Extract the [X, Y] coordinate from the center of the cell holding the provided text.  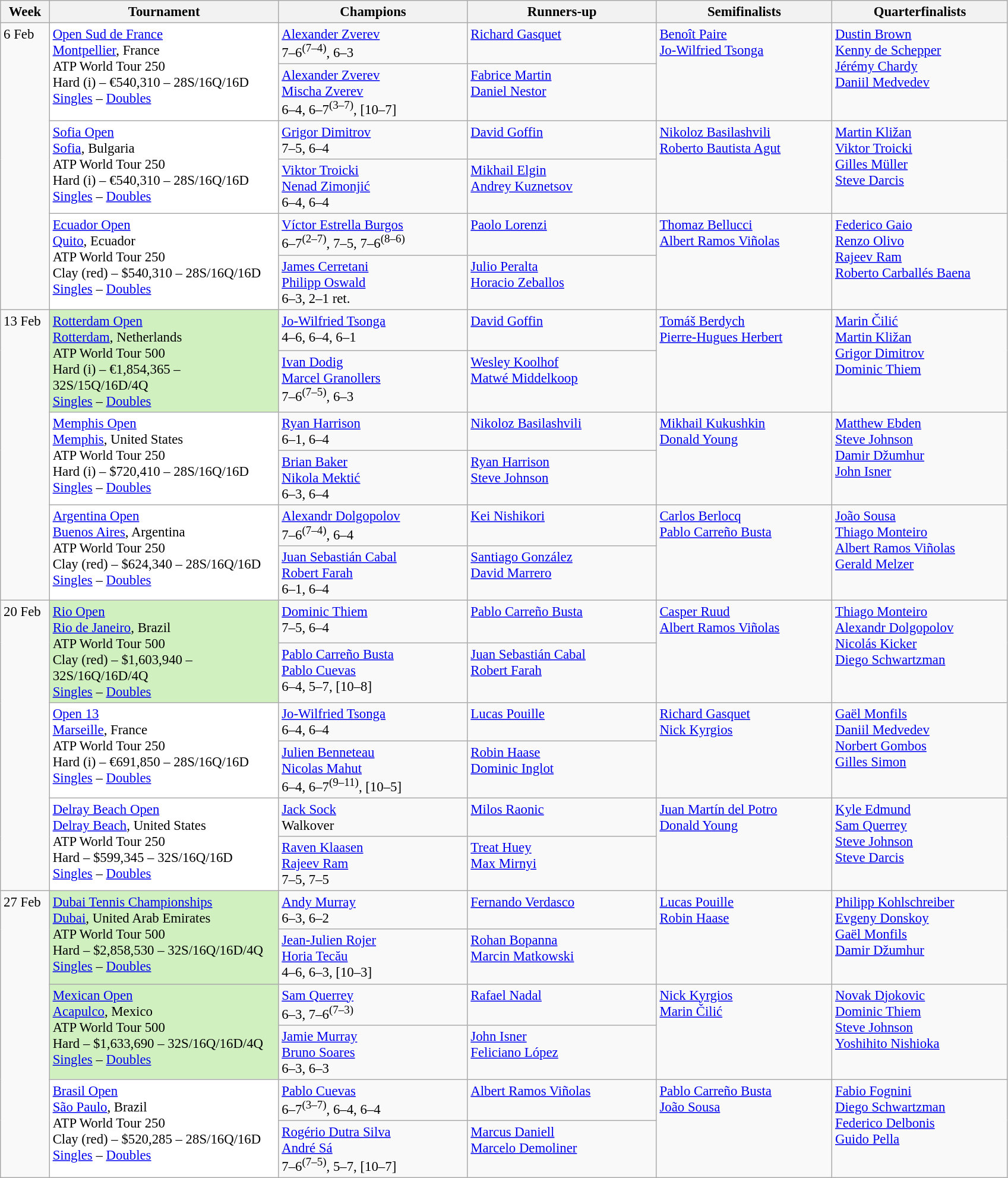
Ryan Harrison Steve Johnson [562, 478]
Juan Sebastián Cabal Robert Farah 6–1, 6–4 [373, 573]
Marin Čilić Martin Kližan Grigor Dimitrov Dominic Thiem [920, 361]
Novak Djokovic Dominic Thiem Steve Johnson Yoshihito Nishioka [920, 1031]
Raven Klaasen Rajeev Ram7–5, 7–5 [373, 864]
Ecuador Open Quito, EcuadorATP World Tour 250Clay (red) – $540,310 – 28S/16Q/16D Singles – Doubles [164, 261]
Fabio Fognini Diego Schwartzman Federico Delbonis Guido Pella [920, 1129]
Santiago González David Marrero [562, 573]
Thiago Monteiro Alexandr Dolgopolov Nicolás Kicker Diego Schwartzman [920, 651]
Jo-Wilfried Tsonga 6–4, 6–4 [373, 722]
Champions [373, 12]
Milos Raonic [562, 817]
Marcus Daniell Marcelo Demoliner [562, 1149]
Jean-Julien Rojer Horia Tecău4–6, 6–3, [10–3] [373, 957]
27 Feb [25, 1034]
Dominic Thiem 7–5, 6–4 [373, 621]
Federico Gaio Renzo Olivo Rajeev Ram Roberto Carballés Baena [920, 261]
Nikoloz Basilashvili [562, 431]
Kei Nishikori [562, 525]
Grigor Dimitrov 7–5, 6–4 [373, 140]
Delray Beach Open Delray Beach, United StatesATP World Tour 250Hard – $599,345 – 32S/16Q/16D Singles – Doubles [164, 845]
Mikhail Kukushkin Donald Young [744, 458]
Sam Querrey6–3, 7–6(7–3) [373, 1004]
Mexican Open Acapulco, MexicoATP World Tour 500Hard – $1,633,690 – 32S/16Q/16D/4Q Singles – Doubles [164, 1031]
Fabrice Martin Daniel Nestor [562, 93]
Paolo Lorenzi [562, 234]
20 Feb [25, 746]
Fernando Verdasco [562, 910]
Ryan Harrison 6–1, 6–4 [373, 431]
Treat Huey Max Mirnyi [562, 864]
Albert Ramos Viñolas [562, 1100]
Dubai Tennis Championships Dubai, United Arab EmiratesATP World Tour 500Hard – $2,858,530 – 32S/16Q/16D/4Q Singles – Doubles [164, 937]
Philipp Kohlschreiber Evgeny Donskoy Gaël Monfils Damir Džumhur [920, 937]
Memphis Open Memphis, United StatesATP World Tour 250Hard (i) – $720,410 – 28S/16Q/16D Singles – Doubles [164, 458]
Kyle Edmund Sam Querrey Steve Johnson Steve Darcis [920, 845]
James Cerretani Philipp Oswald6–3, 2–1 ret. [373, 282]
João Sousa Thiago Monteiro Albert Ramos Viñolas Gerald Melzer [920, 552]
Thomaz Bellucci Albert Ramos Viñolas [744, 261]
Casper Ruud Albert Ramos Viñolas [744, 651]
Nick Kyrgios Marin Čilić [744, 1031]
Andy Murray 6–3, 6–2 [373, 910]
Benoît Paire Jo-Wilfried Tsonga [744, 72]
Alexander Zverev Mischa Zverev6–4, 6–7(3–7), [10–7] [373, 93]
Juan Martín del Potro Donald Young [744, 845]
Jo-Wilfried Tsonga 4–6, 6–4, 6–1 [373, 330]
Mikhail Elgin Andrey Kuznetsov [562, 187]
Lucas Pouille Robin Haase [744, 937]
Richard Gasquet Nick Kyrgios [744, 751]
Runners-up [562, 12]
Rohan Bopanna Marcin Matkowski [562, 957]
Gaël Monfils Daniil Medvedev Norbert Gombos Gilles Simon [920, 751]
Sofia Open Sofia, BulgariaATP World Tour 250Hard (i) – €540,310 – 28S/16Q/16D Singles – Doubles [164, 168]
Robin Haase Dominic Inglot [562, 770]
Open 13 Marseille, FranceATP World Tour 250Hard (i) – €691,850 – 28S/16Q/16D Singles – Doubles [164, 751]
Julien Benneteau Nicolas Mahut 6–4, 6–7(9–11), [10–5] [373, 770]
Rio Open Rio de Janeiro, BrazilATP World Tour 500Clay (red) – $1,603,940 – 32S/16Q/16D/4Q Singles – Doubles [164, 651]
Carlos Berlocq Pablo Carreño Busta [744, 552]
Pablo Carreño Busta [562, 621]
Jamie Murray Bruno Soares6–3, 6–3 [373, 1052]
Víctor Estrella Burgos 6–7(2–7), 7–5, 7–6(8–6) [373, 234]
Richard Gasquet [562, 44]
Week [25, 12]
Wesley Koolhof Matwé Middelkoop [562, 381]
Brian Baker Nikola Mektić 6–3, 6–4 [373, 478]
6 Feb [25, 166]
Tournament [164, 12]
Julio Peralta Horacio Zeballos [562, 282]
Brasil Open São Paulo, BrazilATP World Tour 250Clay (red) – $520,285 – 28S/16Q/16D Singles – Doubles [164, 1129]
John Isner Feliciano López [562, 1052]
Semifinalists [744, 12]
13 Feb [25, 455]
Pablo Carreño Busta Pablo Cuevas6–4, 5–7, [10–8] [373, 672]
Martin Kližan Viktor Troicki Gilles Müller Steve Darcis [920, 168]
Pablo Cuevas 6–7(3–7), 6–4, 6–4 [373, 1100]
Quarterfinalists [920, 12]
Pablo Carreño Busta João Sousa [744, 1129]
Tomáš Berdych Pierre-Hugues Herbert [744, 361]
Ivan Dodig Marcel Granollers 7–6(7–5), 6–3 [373, 381]
Dustin Brown Kenny de Schepper Jérémy Chardy Daniil Medvedev [920, 72]
Viktor Troicki Nenad Zimonjić6–4, 6–4 [373, 187]
Lucas Pouille [562, 722]
Alexander Zverev7–6(7–4), 6–3 [373, 44]
Jack SockWalkover [373, 817]
Rotterdam Open Rotterdam, NetherlandsATP World Tour 500Hard (i) – €1,854,365 – 32S/15Q/16D/4Q Singles – Doubles [164, 361]
Nikoloz Basilashvili Roberto Bautista Agut [744, 168]
Juan Sebastián Cabal Robert Farah [562, 672]
Argentina Open Buenos Aires, ArgentinaATP World Tour 250Clay (red) – $624,340 – 28S/16Q/16D Singles – Doubles [164, 552]
Matthew Ebden Steve Johnson Damir Džumhur John Isner [920, 458]
Open Sud de France Montpellier, FranceATP World Tour 250Hard (i) – €540,310 – 28S/16Q/16D Singles – Doubles [164, 72]
Rogério Dutra Silva André Sá7–6(7–5), 5–7, [10–7] [373, 1149]
Alexandr Dolgopolov 7–6(7–4), 6–4 [373, 525]
Rafael Nadal [562, 1004]
